From the cell containing the given text, extract its center point as [X, Y] coordinate. 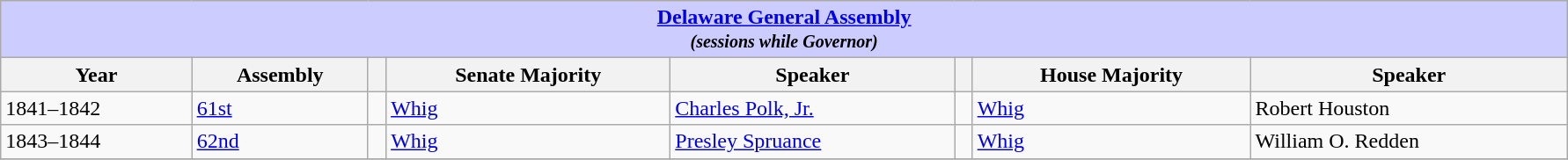
Presley Spruance [813, 142]
Assembly [280, 75]
1843–1844 [97, 142]
1841–1842 [97, 108]
Robert Houston [1409, 108]
Senate Majority [528, 75]
William O. Redden [1409, 142]
62nd [280, 142]
61st [280, 108]
House Majority [1111, 75]
Year [97, 75]
Delaware General Assembly (sessions while Governor) [785, 30]
Charles Polk, Jr. [813, 108]
